For the text-containing cell, return its midpoint in (x, y) coordinate format. 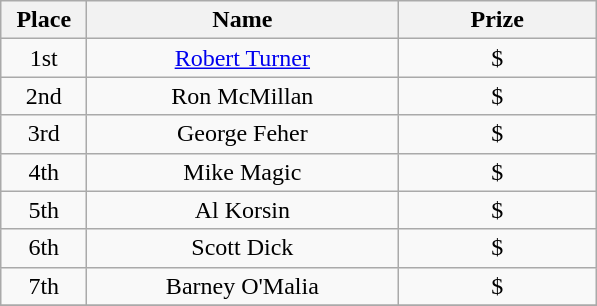
5th (44, 210)
Prize (498, 20)
Mike Magic (242, 172)
George Feher (242, 134)
6th (44, 248)
2nd (44, 96)
Ron McMillan (242, 96)
Scott Dick (242, 248)
4th (44, 172)
7th (44, 286)
Place (44, 20)
Robert Turner (242, 58)
Al Korsin (242, 210)
Name (242, 20)
Barney O'Malia (242, 286)
3rd (44, 134)
1st (44, 58)
